Scan for the cell matching the given text and deliver its [x, y] coordinate at center. 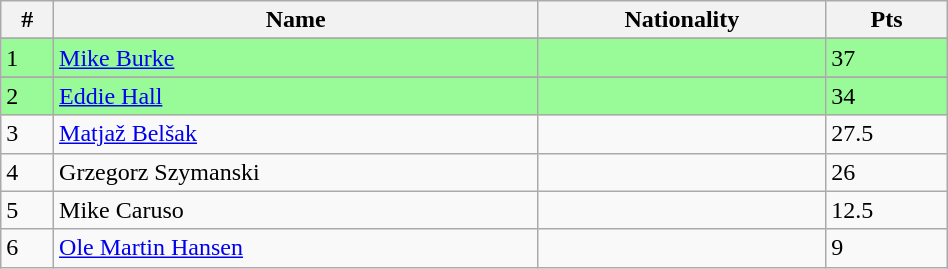
2 [28, 96]
6 [28, 248]
Name [296, 20]
Eddie Hall [296, 96]
Mike Burke [296, 58]
12.5 [886, 210]
Ole Martin Hansen [296, 248]
4 [28, 172]
27.5 [886, 134]
# [28, 20]
Grzegorz Szymanski [296, 172]
34 [886, 96]
37 [886, 58]
Mike Caruso [296, 210]
9 [886, 248]
Matjaž Belšak [296, 134]
1 [28, 58]
3 [28, 134]
26 [886, 172]
5 [28, 210]
Nationality [682, 20]
Pts [886, 20]
